Identify which cell holds the provided text, then report its (x, y) central coordinate. 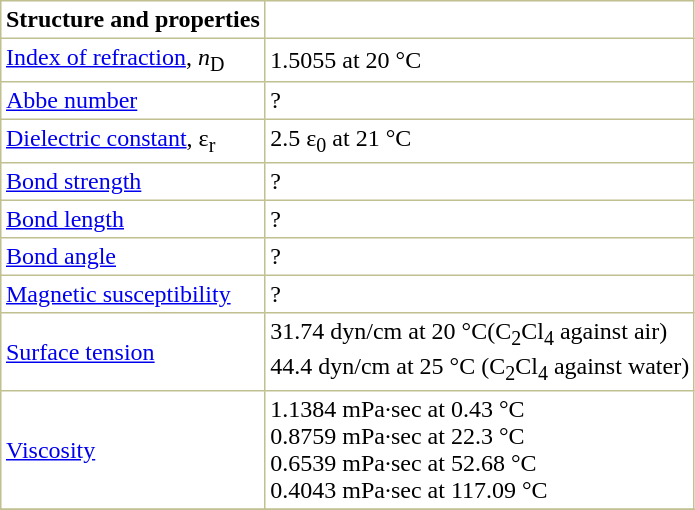
Abbe number (133, 101)
Magnetic susceptibility (133, 295)
Structure and properties (133, 20)
Viscosity (133, 449)
1.5055 at 20 °C (480, 60)
2.5 ε0 at 21 °C (480, 142)
Surface tension (133, 352)
Dielectric constant, εr (133, 142)
Bond length (133, 220)
31.74 dyn/cm at 20 °C(C2Cl4 against air)44.4 dyn/cm at 25 °C (C2Cl4 against water) (480, 352)
1.1384 mPa·sec at 0.43 °C0.8759 mPa·sec at 22.3 °C0.6539 mPa·sec at 52.68 °C0.4043 mPa·sec at 117.09 °C (480, 449)
Bond angle (133, 257)
Bond strength (133, 182)
Index of refraction, nD (133, 60)
